Provide the (x, y) coordinate of the cell's center where the given text is located.  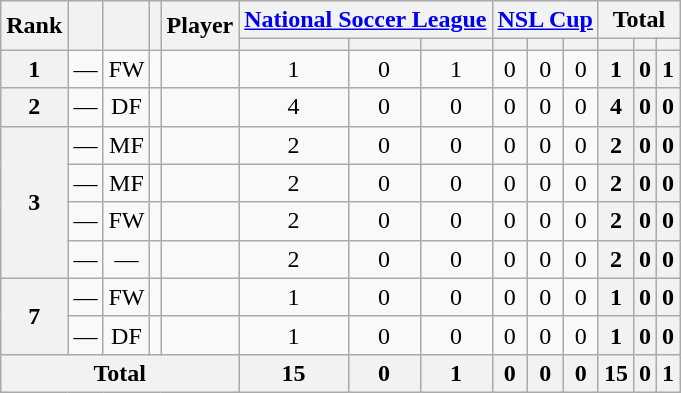
Player (200, 26)
NSL Cup (545, 20)
3 (34, 202)
National Soccer League (366, 20)
Rank (34, 26)
7 (34, 316)
